From the cell containing the given text, extract its center point as (x, y) coordinate. 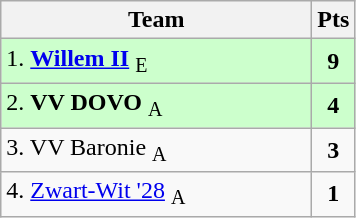
3 (334, 150)
2. VV DOVO A (156, 105)
1. Willem II E (156, 61)
4 (334, 105)
9 (334, 61)
3. VV Baronie A (156, 150)
Pts (334, 20)
Team (156, 20)
4. Zwart-Wit '28 A (156, 194)
1 (334, 194)
